Identify which cell holds the provided text, then report its [x, y] central coordinate. 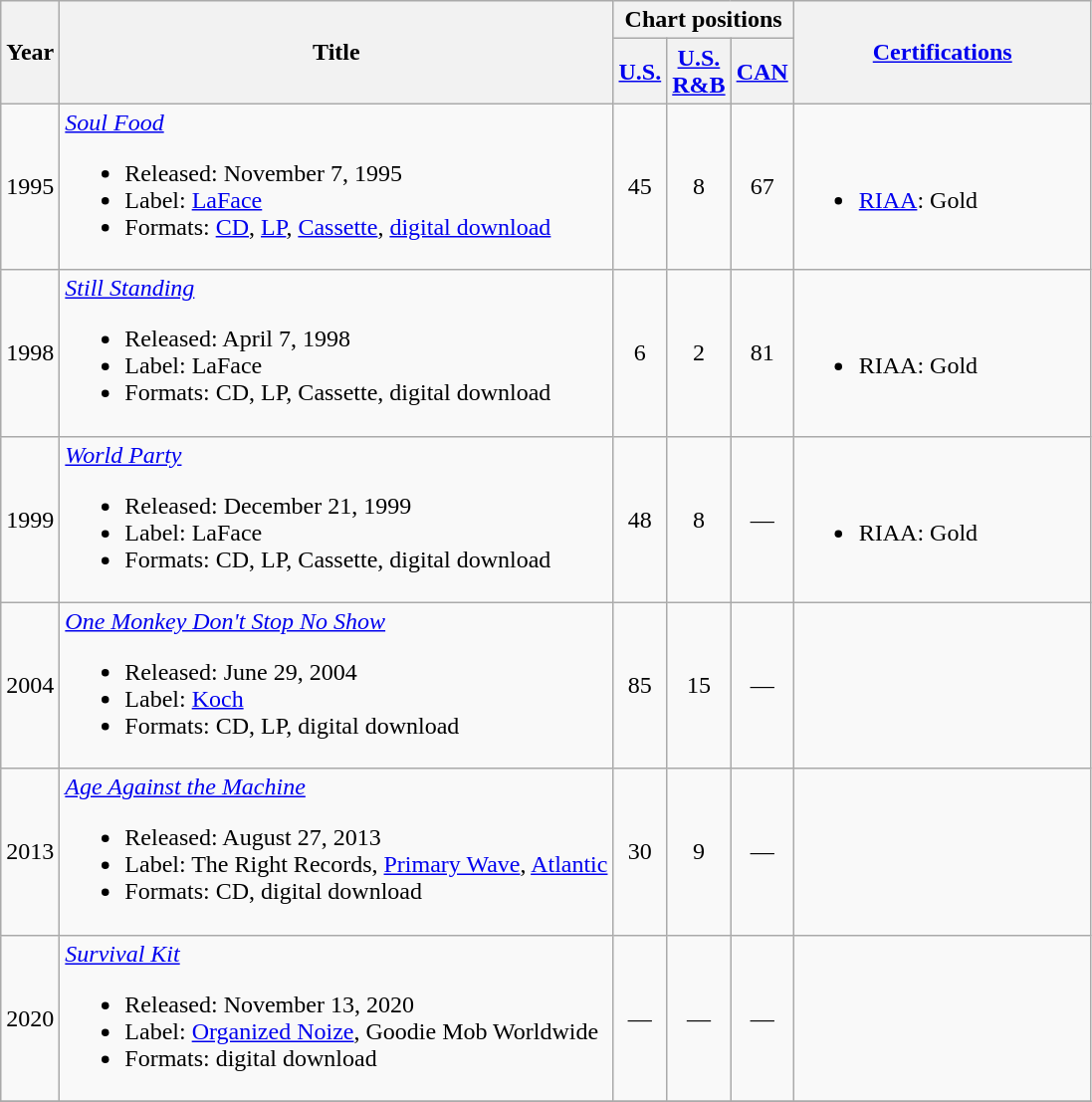
1999 [30, 520]
9 [699, 852]
World PartyReleased: December 21, 1999Label: LaFaceFormats: CD, LP, Cassette, digital download [336, 520]
Soul FoodReleased: November 7, 1995Label: LaFaceFormats: CD, LP, Cassette, digital download [336, 187]
48 [640, 520]
Age Against the MachineReleased: August 27, 2013Label: The Right Records, Primary Wave, AtlanticFormats: CD, digital download [336, 852]
Title [336, 52]
2004 [30, 685]
81 [763, 352]
Chart positions [703, 20]
6 [640, 352]
Still StandingReleased: April 7, 1998Label: LaFaceFormats: CD, LP, Cassette, digital download [336, 352]
Certifications [942, 52]
2020 [30, 1017]
U.S. [640, 72]
2013 [30, 852]
One Monkey Don't Stop No ShowReleased: June 29, 2004Label: KochFormats: CD, LP, digital download [336, 685]
15 [699, 685]
1998 [30, 352]
85 [640, 685]
1995 [30, 187]
30 [640, 852]
2 [699, 352]
45 [640, 187]
67 [763, 187]
CAN [763, 72]
Survival KitReleased: November 13, 2020Label: Organized Noize, Goodie Mob WorldwideFormats: digital download [336, 1017]
U.S. R&B [699, 72]
Year [30, 52]
